Return the (x, y) coordinate for the center point of the cell that contains the specified text.  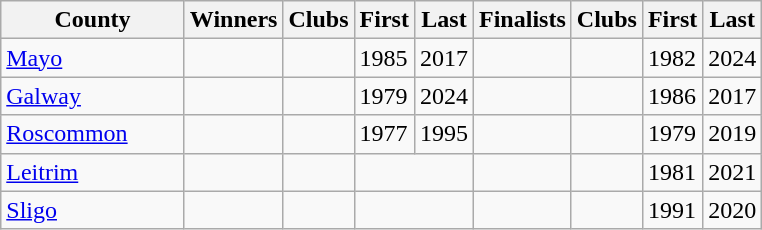
1981 (672, 172)
1991 (672, 210)
1977 (384, 134)
2020 (732, 210)
County (93, 20)
1982 (672, 58)
2021 (732, 172)
Winners (234, 20)
1986 (672, 96)
2019 (732, 134)
1985 (384, 58)
Finalists (523, 20)
Sligo (93, 210)
Roscommon (93, 134)
1995 (444, 134)
Leitrim (93, 172)
Galway (93, 96)
Mayo (93, 58)
